Output the [X, Y] coordinate of the center of the cell containing the given text.  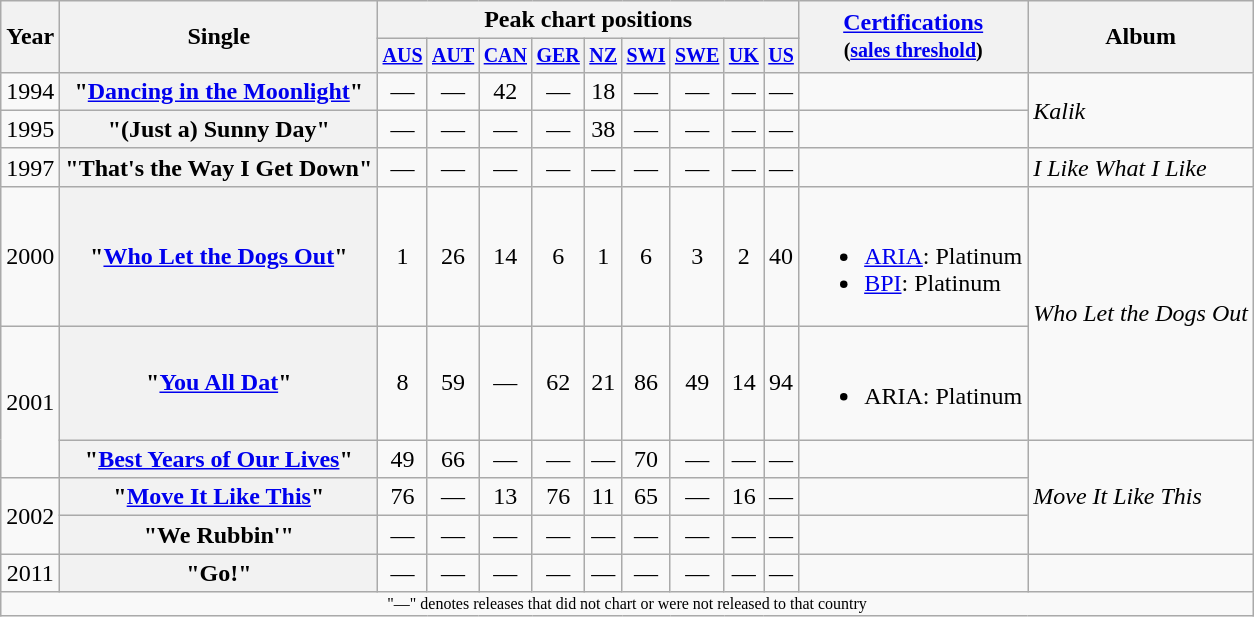
Album [1141, 37]
AUT [453, 56]
86 [646, 384]
38 [604, 129]
UK [744, 56]
1994 [30, 91]
40 [782, 256]
US [782, 56]
Who Let the Dogs Out [1141, 312]
2001 [30, 402]
"We Rubbin'" [219, 535]
I Like What I Like [1141, 167]
"Best Years of Our Lives" [219, 459]
"Go!" [219, 573]
94 [782, 384]
AUS [402, 56]
66 [453, 459]
11 [604, 497]
"Dancing in the Moonlight" [219, 91]
65 [646, 497]
Certifications(sales threshold) [914, 37]
Single [219, 37]
2002 [30, 516]
Year [30, 37]
SWE [697, 56]
GER [558, 56]
NZ [604, 56]
2000 [30, 256]
"Who Let the Dogs Out" [219, 256]
42 [506, 91]
59 [453, 384]
"That's the Way I Get Down" [219, 167]
"You All Dat" [219, 384]
Peak chart positions [588, 20]
Move It Like This [1141, 497]
70 [646, 459]
16 [744, 497]
8 [402, 384]
1995 [30, 129]
"(Just a) Sunny Day" [219, 129]
2011 [30, 573]
"Move It Like This" [219, 497]
21 [604, 384]
"—" denotes releases that did not chart or were not released to that country [628, 604]
13 [506, 497]
Kalik [1141, 110]
3 [697, 256]
CAN [506, 56]
62 [558, 384]
ARIA: Platinum [914, 384]
2 [744, 256]
26 [453, 256]
18 [604, 91]
1997 [30, 167]
SWI [646, 56]
ARIA: PlatinumBPI: Platinum [914, 256]
